Return the (X, Y) coordinate for the center point of the cell that contains the specified text.  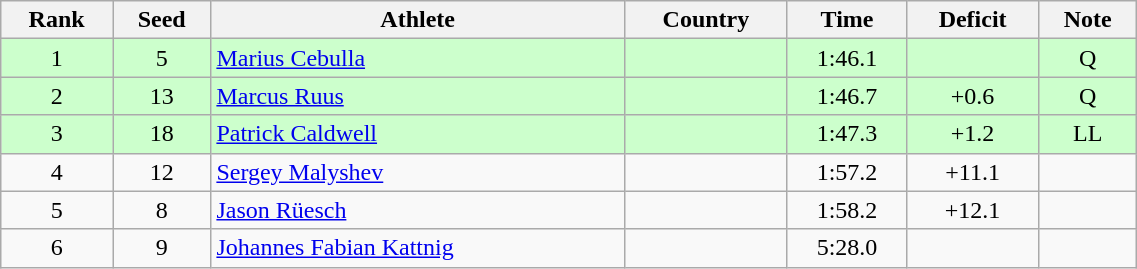
LL (1087, 134)
Time (846, 20)
8 (161, 210)
Country (706, 20)
1:47.3 (846, 134)
1:46.1 (846, 58)
Deficit (973, 20)
+0.6 (973, 96)
Rank (57, 20)
5:28.0 (846, 248)
3 (57, 134)
Patrick Caldwell (418, 134)
Note (1087, 20)
4 (57, 172)
12 (161, 172)
Marius Cebulla (418, 58)
2 (57, 96)
Johannes Fabian Kattnig (418, 248)
6 (57, 248)
+12.1 (973, 210)
9 (161, 248)
Sergey Malyshev (418, 172)
18 (161, 134)
1:46.7 (846, 96)
1:57.2 (846, 172)
1 (57, 58)
+11.1 (973, 172)
+1.2 (973, 134)
Athlete (418, 20)
Seed (161, 20)
Jason Rüesch (418, 210)
13 (161, 96)
1:58.2 (846, 210)
Marcus Ruus (418, 96)
